Scan for the cell matching the given text and deliver its [X, Y] coordinate at center. 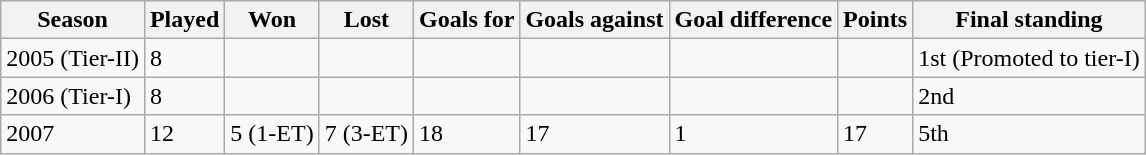
2005 (Tier-II) [73, 58]
Played [184, 20]
Goal difference [754, 20]
2nd [1030, 96]
Goals for [467, 20]
Season [73, 20]
5 (1-ET) [272, 134]
5th [1030, 134]
Goals against [594, 20]
Won [272, 20]
2006 (Tier-I) [73, 96]
7 (3-ET) [366, 134]
Final standing [1030, 20]
Lost [366, 20]
Points [876, 20]
2007 [73, 134]
12 [184, 134]
1st (Promoted to tier-I) [1030, 58]
1 [754, 134]
18 [467, 134]
